Return the (X, Y) coordinate for the center point of the cell that contains the specified text.  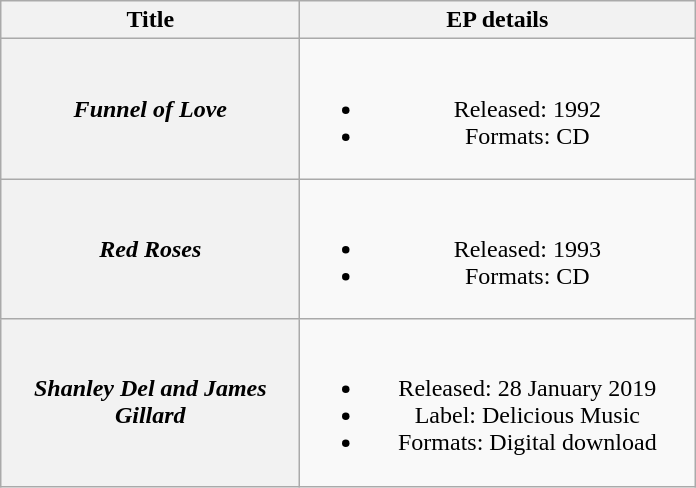
Released: 28 January 2019Label: Delicious MusicFormats: Digital download (498, 402)
Red Roses (150, 249)
Funnel of Love (150, 109)
Shanley Del and James Gillard (150, 402)
EP details (498, 20)
Released: 1992Formats: CD (498, 109)
Released: 1993Formats: CD (498, 249)
Title (150, 20)
